Pinpoint the cell where the given text exists, returning its (X, Y) midpoint coordinate. 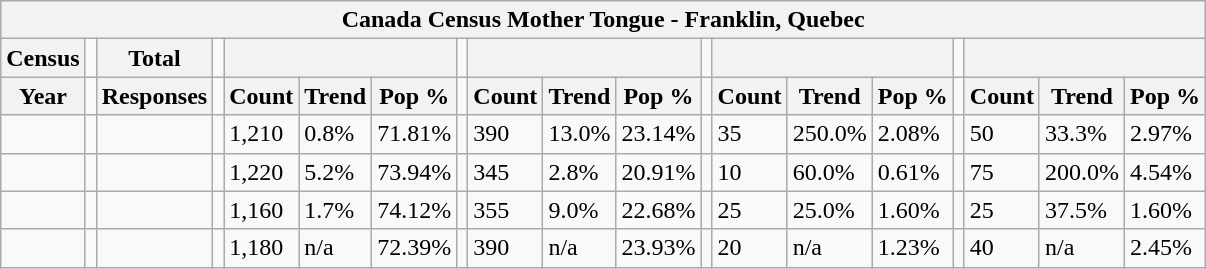
Responses (154, 96)
10 (750, 172)
25.0% (830, 210)
40 (1002, 248)
Year (43, 96)
20 (750, 248)
23.14% (658, 134)
2.97% (1164, 134)
1,210 (262, 134)
60.0% (830, 172)
33.3% (1082, 134)
22.68% (658, 210)
50 (1002, 134)
355 (506, 210)
200.0% (1082, 172)
74.12% (414, 210)
1,160 (262, 210)
73.94% (414, 172)
20.91% (658, 172)
2.45% (1164, 248)
Total (154, 58)
1,220 (262, 172)
250.0% (830, 134)
Canada Census Mother Tongue - Franklin, Quebec (604, 20)
37.5% (1082, 210)
1.23% (912, 248)
2.8% (580, 172)
75 (1002, 172)
71.81% (414, 134)
72.39% (414, 248)
1,180 (262, 248)
5.2% (336, 172)
13.0% (580, 134)
345 (506, 172)
1.7% (336, 210)
Census (43, 58)
0.8% (336, 134)
2.08% (912, 134)
9.0% (580, 210)
23.93% (658, 248)
35 (750, 134)
4.54% (1164, 172)
0.61% (912, 172)
